Search for the cell housing the specified text and yield its (X, Y) center coordinate. 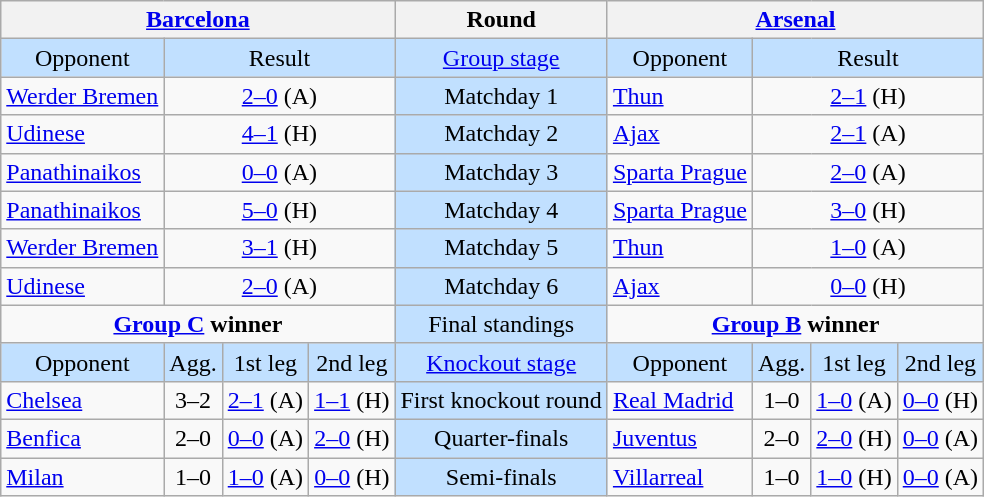
Arsenal (795, 20)
Knockout stage (501, 362)
Final standings (501, 324)
4–1 (H) (280, 134)
Milan (82, 477)
3–0 (H) (868, 210)
Group B winner (795, 324)
3–1 (H) (280, 248)
First knockout round (501, 400)
Matchday 5 (501, 248)
Juventus (680, 438)
Semi-finals (501, 477)
Barcelona (198, 20)
Group stage (501, 58)
Quarter-finals (501, 438)
Benfica (82, 438)
5–0 (H) (280, 210)
Villarreal (680, 477)
Matchday 1 (501, 96)
Round (501, 20)
3–2 (193, 400)
2–1 (H) (868, 96)
Matchday 3 (501, 172)
Real Madrid (680, 400)
Group C winner (198, 324)
1–1 (H) (352, 400)
Matchday 6 (501, 286)
Matchday 2 (501, 134)
1–0 (H) (854, 477)
Chelsea (82, 400)
Matchday 4 (501, 210)
